Return the [x, y] coordinate for the center point of the cell that contains the specified text.  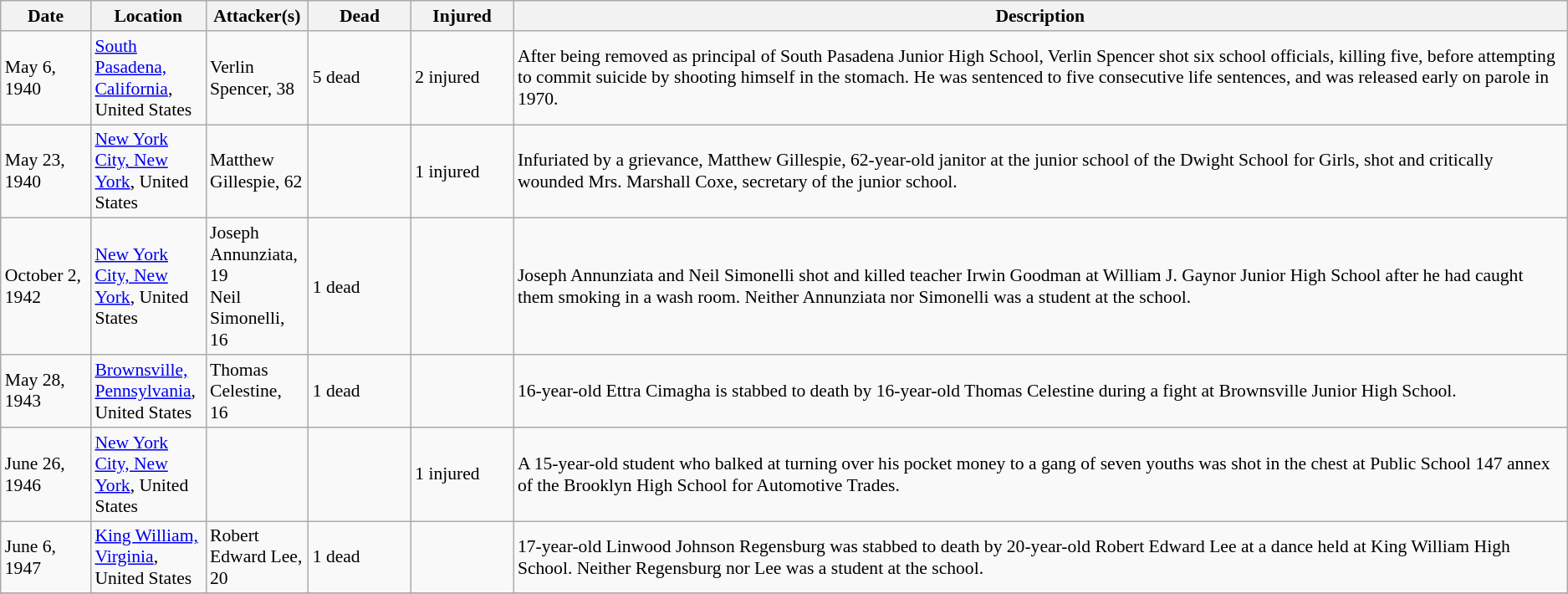
June 6, 1947 [46, 557]
2 injured [462, 78]
Joseph Annunziata, 19 Neil Simonelli, 16 [258, 286]
Location [148, 16]
Attacker(s) [258, 16]
May 6, 1940 [46, 78]
Brownsville, Pennsylvania, United States [148, 392]
May 28, 1943 [46, 392]
16-year-old Ettra Cimagha is stabbed to death by 16-year-old Thomas Celestine during a fight at Brownsville Junior High School. [1040, 392]
Robert Edward Lee, 20 [258, 557]
Injured [462, 16]
Date [46, 16]
Dead [360, 16]
5 dead [360, 78]
King William, Virginia, United States [148, 557]
Verlin Spencer, 38 [258, 78]
June 26, 1946 [46, 474]
October 2, 1942 [46, 286]
Description [1040, 16]
Thomas Celestine, 16 [258, 392]
Matthew Gillespie, 62 [258, 172]
May 23, 1940 [46, 172]
South Pasadena, California, United States [148, 78]
